Return [X, Y] of the center of cell containing provided text 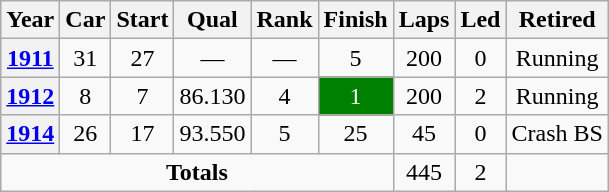
27 [142, 58]
31 [86, 58]
Retired [557, 20]
8 [86, 96]
Start [142, 20]
7 [142, 96]
Qual [212, 20]
1 [356, 96]
445 [424, 172]
17 [142, 134]
86.130 [212, 96]
Year [30, 20]
Car [86, 20]
4 [284, 96]
Totals [197, 172]
Finish [356, 20]
1914 [30, 134]
Laps [424, 20]
1912 [30, 96]
25 [356, 134]
Crash BS [557, 134]
45 [424, 134]
93.550 [212, 134]
Rank [284, 20]
Led [480, 20]
1911 [30, 58]
26 [86, 134]
